Capture the cell that displays the provided text and extract its [X, Y] central coordinate. 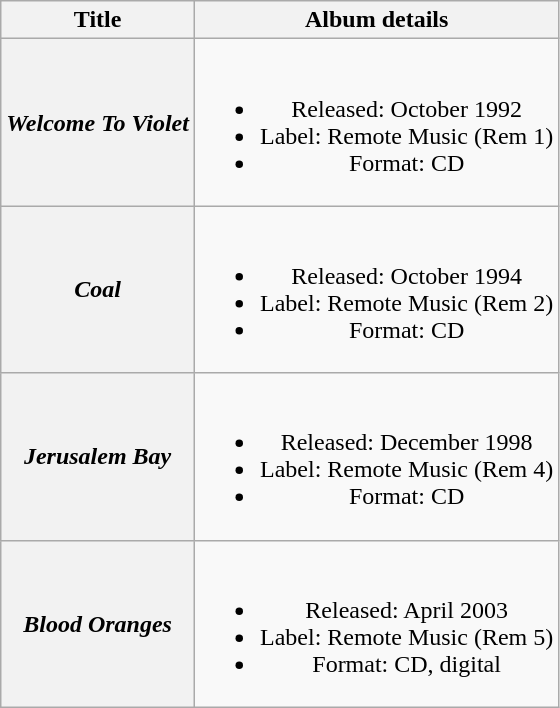
Title [98, 20]
Welcome To Violet [98, 122]
Jerusalem Bay [98, 456]
Released: October 1994Label: Remote Music (Rem 2)Format: CD [376, 290]
Released: April 2003Label: Remote Music (Rem 5)Format: CD, digital [376, 624]
Released: December 1998Label: Remote Music (Rem 4)Format: CD [376, 456]
Album details [376, 20]
Released: October 1992Label: Remote Music (Rem 1)Format: CD [376, 122]
Coal [98, 290]
Blood Oranges [98, 624]
